Extract the (x, y) coordinate from the center of the cell holding the provided text.  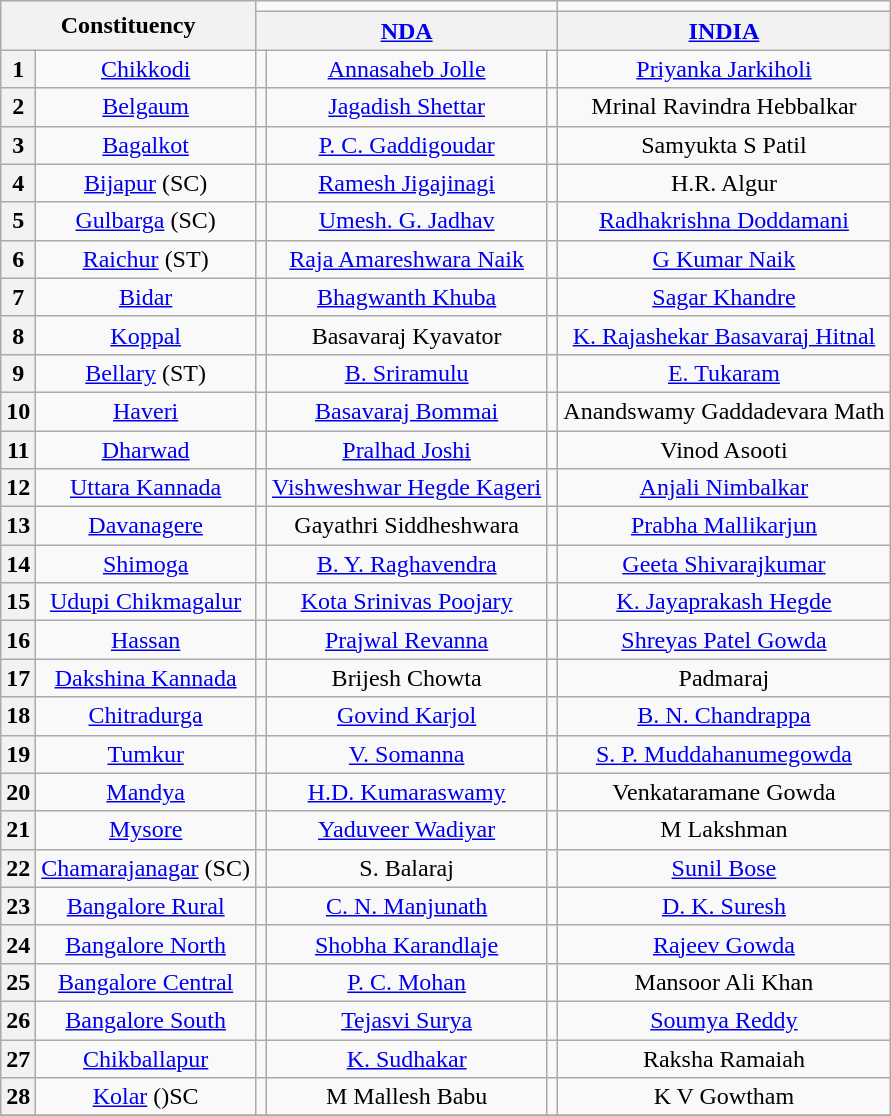
Venkataramane Gowda (724, 792)
M Mallesh Babu (407, 1097)
Bijapur (SC) (146, 183)
25 (18, 982)
Chikballapur (146, 1059)
13 (18, 526)
22 (18, 868)
28 (18, 1097)
K V Gowtham (724, 1097)
G Kumar Naik (724, 259)
P. C. Gaddigoudar (407, 145)
6 (18, 259)
14 (18, 564)
3 (18, 145)
Soumya Reddy (724, 1020)
Hassan (146, 640)
Dakshina Kannada (146, 678)
Bangalore Rural (146, 906)
Dharwad (146, 449)
INDIA (724, 31)
Basavaraj Kyavator (407, 335)
Bangalore North (146, 944)
Raichur (ST) (146, 259)
Chikkodi (146, 69)
21 (18, 830)
K. Jayaprakash Hegde (724, 602)
5 (18, 221)
Pralhad Joshi (407, 449)
P. C. Mohan (407, 982)
Umesh. G. Jadhav (407, 221)
Koppal (146, 335)
Govind Karjol (407, 716)
Bhagwanth Khuba (407, 297)
10 (18, 411)
Raja Amareshwara Naik (407, 259)
Sunil Bose (724, 868)
B. N. Chandrappa (724, 716)
18 (18, 716)
Raksha Ramaiah (724, 1059)
Chitradurga (146, 716)
Bagalkot (146, 145)
Padmaraj (724, 678)
Constituency (128, 26)
Samyukta S Patil (724, 145)
Mrinal Ravindra Hebbalkar (724, 107)
Jagadish Shettar (407, 107)
8 (18, 335)
Tejasvi Surya (407, 1020)
B. Y. Raghavendra (407, 564)
H.D. Kumaraswamy (407, 792)
E. Tukaram (724, 373)
Radhakrishna Doddamani (724, 221)
11 (18, 449)
Udupi Chikmagalur (146, 602)
Yaduveer Wadiyar (407, 830)
V. Somanna (407, 754)
23 (18, 906)
Prajwal Revanna (407, 640)
Brijesh Chowta (407, 678)
Mandya (146, 792)
D. K. Suresh (724, 906)
Gayathri Siddheshwara (407, 526)
Kota Srinivas Poojary (407, 602)
Bidar (146, 297)
Kolar ()SC (146, 1097)
Tumkur (146, 754)
C. N. Manjunath (407, 906)
K. Rajashekar Basavaraj Hitnal (724, 335)
S. Balaraj (407, 868)
Annasaheb Jolle (407, 69)
Davanagere (146, 526)
15 (18, 602)
12 (18, 488)
19 (18, 754)
Shreyas Patel Gowda (724, 640)
Haveri (146, 411)
NDA (406, 31)
24 (18, 944)
Uttara Kannada (146, 488)
17 (18, 678)
4 (18, 183)
Belgaum (146, 107)
Vinod Asooti (724, 449)
Sagar Khandre (724, 297)
Priyanka Jarkiholi (724, 69)
1 (18, 69)
20 (18, 792)
27 (18, 1059)
Mysore (146, 830)
Anandswamy Gaddadevara Math (724, 411)
Anjali Nimbalkar (724, 488)
K. Sudhakar (407, 1059)
Mansoor Ali Khan (724, 982)
7 (18, 297)
Geeta Shivarajkumar (724, 564)
Gulbarga (SC) (146, 221)
S. P. Muddahanumegowda (724, 754)
Rajeev Gowda (724, 944)
9 (18, 373)
Ramesh Jigajinagi (407, 183)
16 (18, 640)
Bellary (ST) (146, 373)
Shimoga (146, 564)
Bangalore Central (146, 982)
Vishweshwar Hegde Kageri (407, 488)
Basavaraj Bommai (407, 411)
M Lakshman (724, 830)
2 (18, 107)
Chamarajanagar (SC) (146, 868)
B. Sriramulu (407, 373)
Bangalore South (146, 1020)
H.R. Algur (724, 183)
Shobha Karandlaje (407, 944)
Prabha Mallikarjun (724, 526)
26 (18, 1020)
